Provide the [x, y] coordinate of the cell's center where the given text is located.  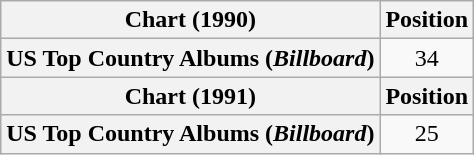
34 [427, 58]
Chart (1990) [190, 20]
25 [427, 134]
Chart (1991) [190, 96]
